Return (X, Y) of the center of cell containing provided text 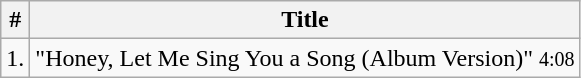
"Honey, Let Me Sing You a Song (Album Version)" 4:08 (305, 58)
Title (305, 20)
# (16, 20)
1. (16, 58)
